Detect which cell encompasses the target text, then output its [x, y] center coordinate. 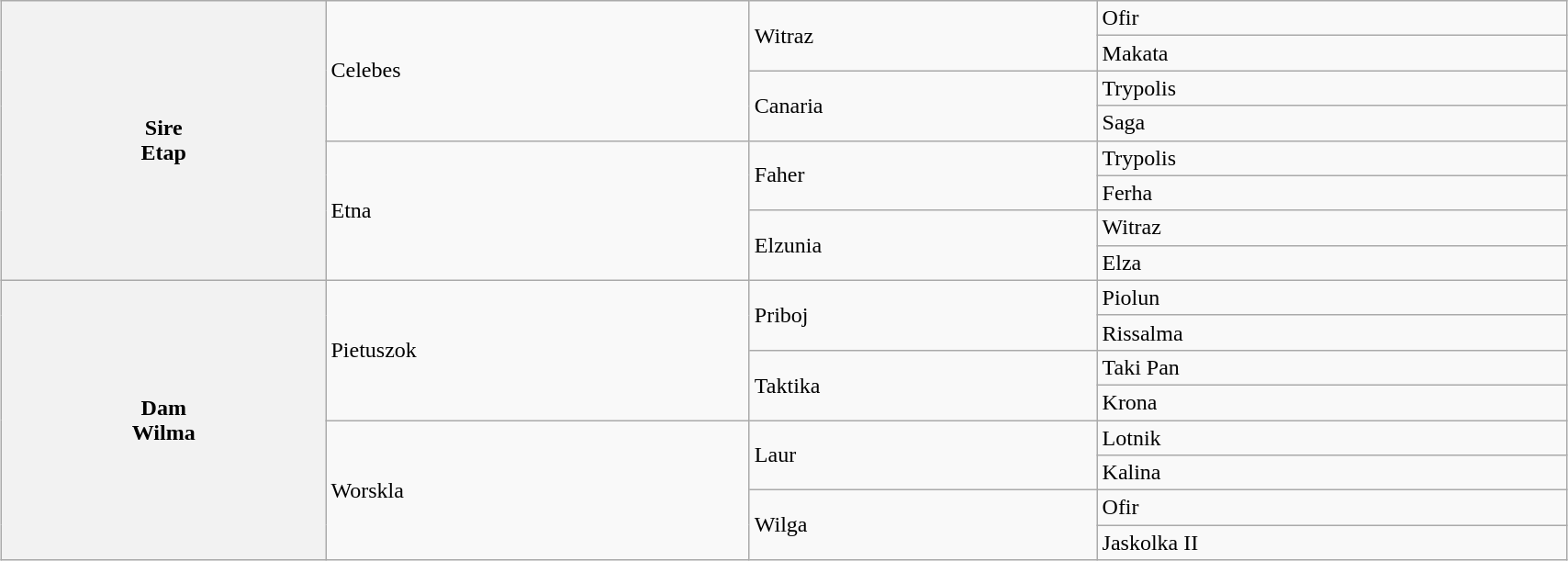
Taktika [924, 385]
Wilga [924, 525]
Etna [538, 210]
Ferha [1331, 193]
SireEtap [163, 140]
Celebes [538, 71]
Canaria [924, 106]
Jaskolka II [1331, 543]
Makata [1331, 53]
Elzunia [924, 245]
Rissalma [1331, 332]
Elza [1331, 263]
Faher [924, 175]
Taki Pan [1331, 367]
Krona [1331, 402]
Worskla [538, 490]
Kalina [1331, 473]
Laur [924, 455]
Saga [1331, 123]
Piolun [1331, 297]
DamWilma [163, 420]
Lotnik [1331, 438]
Priboj [924, 315]
Pietuszok [538, 350]
